For the text-containing cell, return its midpoint in [X, Y] coordinate format. 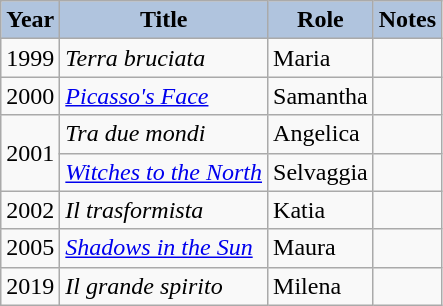
Tra due mondi [164, 134]
Shadows in the Sun [164, 248]
Il trasformista [164, 210]
2002 [30, 210]
Selvaggia [321, 172]
Picasso's Face [164, 96]
Witches to the North [164, 172]
2019 [30, 286]
Maria [321, 58]
2001 [30, 153]
Il grande spirito [164, 286]
Notes [407, 20]
Angelica [321, 134]
Milena [321, 286]
Title [164, 20]
Samantha [321, 96]
Maura [321, 248]
1999 [30, 58]
Role [321, 20]
Terra bruciata [164, 58]
2005 [30, 248]
Year [30, 20]
Katia [321, 210]
2000 [30, 96]
